Capture the cell that displays the provided text and extract its [X, Y] central coordinate. 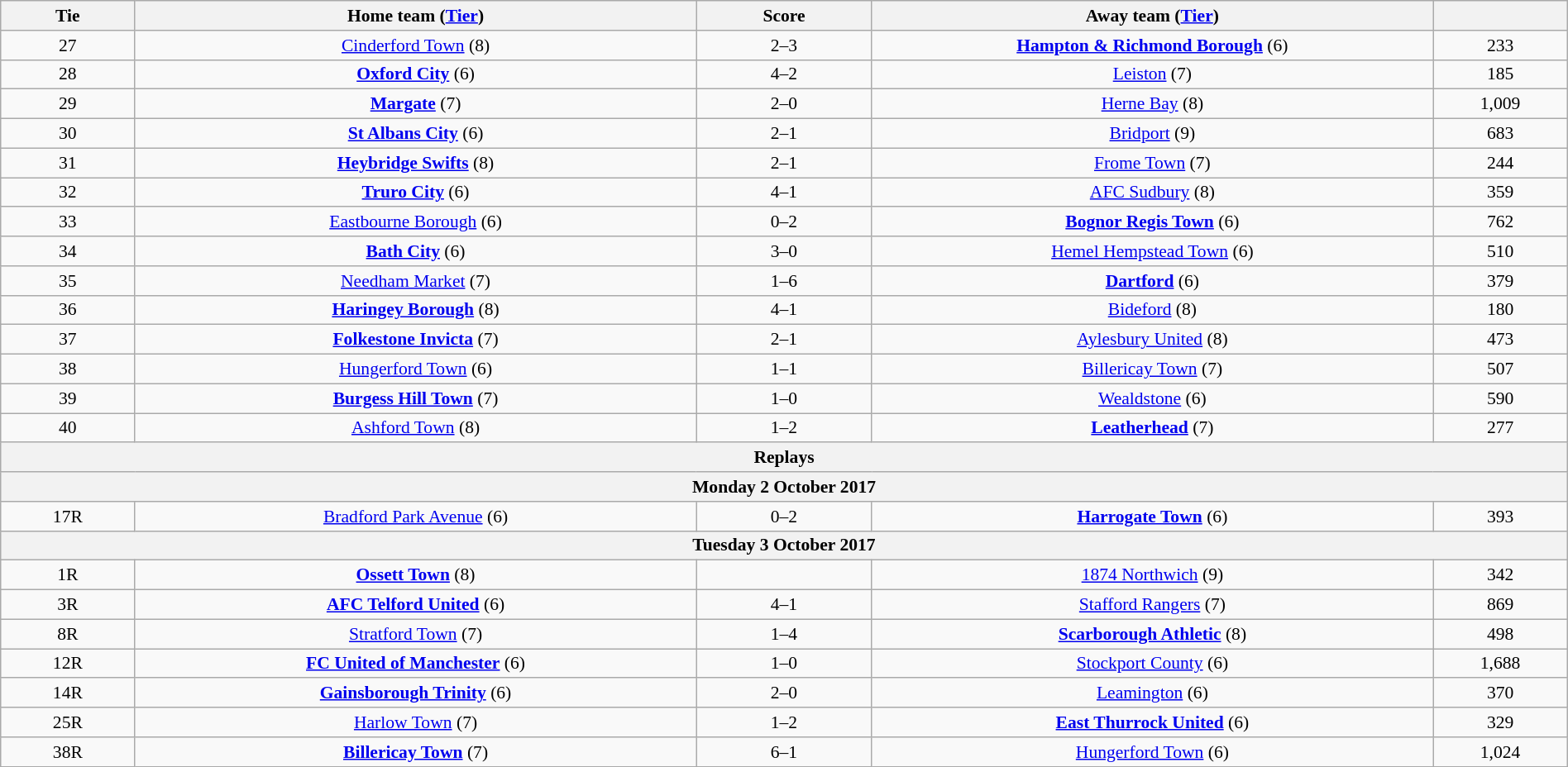
12R [68, 664]
Ashford Town (8) [415, 428]
27 [68, 45]
Leatherhead (7) [1153, 428]
869 [1500, 605]
28 [68, 74]
Heybridge Swifts (8) [415, 163]
762 [1500, 222]
Needham Market (7) [415, 281]
244 [1500, 163]
Ossett Town (8) [415, 575]
30 [68, 134]
3R [68, 605]
1,688 [1500, 664]
35 [68, 281]
Stafford Rangers (7) [1153, 605]
29 [68, 104]
Scarborough Athletic (8) [1153, 634]
277 [1500, 428]
Aylesbury United (8) [1153, 340]
Frome Town (7) [1153, 163]
Margate (7) [415, 104]
32 [68, 193]
Leamington (6) [1153, 693]
East Thurrock United (6) [1153, 722]
37 [68, 340]
25R [68, 722]
Folkestone Invicta (7) [415, 340]
507 [1500, 369]
AFC Telford United (6) [415, 605]
Hemel Hempstead Town (6) [1153, 251]
34 [68, 251]
4–2 [784, 74]
Oxford City (6) [415, 74]
Bognor Regis Town (6) [1153, 222]
Home team (Tier) [415, 16]
38R [68, 752]
Harrogate Town (6) [1153, 517]
Stockport County (6) [1153, 664]
1R [68, 575]
Tuesday 3 October 2017 [784, 545]
2–3 [784, 45]
590 [1500, 398]
Tie [68, 16]
1–6 [784, 281]
1–4 [784, 634]
Away team (Tier) [1153, 16]
1–1 [784, 369]
Harlow Town (7) [415, 722]
40 [68, 428]
370 [1500, 693]
Truro City (6) [415, 193]
39 [68, 398]
6–1 [784, 752]
FC United of Manchester (6) [415, 664]
Haringey Borough (8) [415, 310]
185 [1500, 74]
17R [68, 517]
Eastbourne Borough (6) [415, 222]
Bath City (6) [415, 251]
498 [1500, 634]
Bradford Park Avenue (6) [415, 517]
Gainsborough Trinity (6) [415, 693]
St Albans City (6) [415, 134]
Hampton & Richmond Borough (6) [1153, 45]
473 [1500, 340]
14R [68, 693]
683 [1500, 134]
1874 Northwich (9) [1153, 575]
359 [1500, 193]
1,024 [1500, 752]
38 [68, 369]
379 [1500, 281]
1,009 [1500, 104]
AFC Sudbury (8) [1153, 193]
Monday 2 October 2017 [784, 487]
Herne Bay (8) [1153, 104]
342 [1500, 575]
Leiston (7) [1153, 74]
8R [68, 634]
Cinderford Town (8) [415, 45]
31 [68, 163]
Replays [784, 458]
36 [68, 310]
393 [1500, 517]
510 [1500, 251]
Score [784, 16]
Bridport (9) [1153, 134]
Wealdstone (6) [1153, 398]
Bideford (8) [1153, 310]
Stratford Town (7) [415, 634]
3–0 [784, 251]
Burgess Hill Town (7) [415, 398]
33 [68, 222]
180 [1500, 310]
329 [1500, 722]
233 [1500, 45]
Dartford (6) [1153, 281]
